Scan for the cell matching the given text and deliver its (X, Y) coordinate at center. 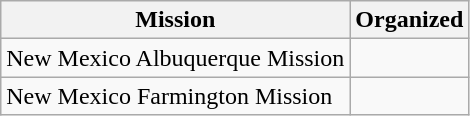
Organized (410, 20)
New Mexico Albuquerque Mission (176, 58)
Mission (176, 20)
New Mexico Farmington Mission (176, 96)
